Determine the [X, Y] coordinate at the center of the cell enclosing the given text.  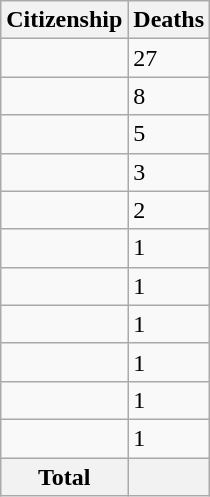
Total [64, 477]
Citizenship [64, 20]
Deaths [169, 20]
3 [169, 172]
2 [169, 210]
5 [169, 134]
27 [169, 58]
8 [169, 96]
